For the text-containing cell, return its midpoint in (x, y) coordinate format. 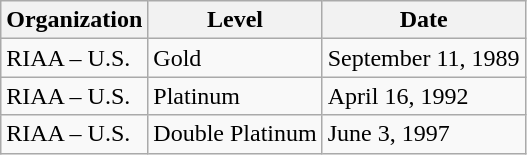
September 11, 1989 (424, 58)
Platinum (235, 96)
June 3, 1997 (424, 134)
Gold (235, 58)
Date (424, 20)
Level (235, 20)
April 16, 1992 (424, 96)
Double Platinum (235, 134)
Organization (74, 20)
